Search for the cell housing the specified text and yield its [x, y] center coordinate. 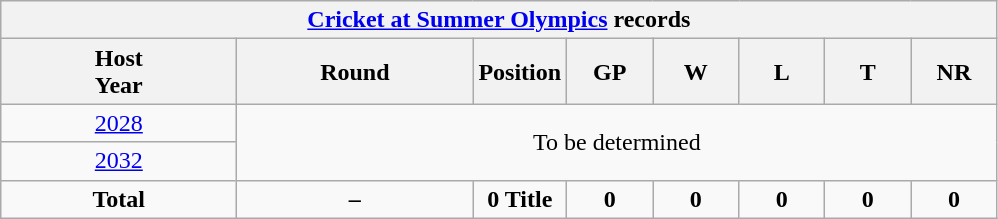
Round [355, 72]
Total [119, 199]
HostYear [119, 72]
To be determined [617, 142]
0 Title [520, 199]
GP [610, 72]
T [868, 72]
2028 [119, 123]
W [696, 72]
Cricket at Summer Olympics records [499, 20]
2032 [119, 161]
– [355, 199]
L [782, 72]
Position [520, 72]
NR [954, 72]
